Pinpoint the cell where the given text exists, returning its [x, y] midpoint coordinate. 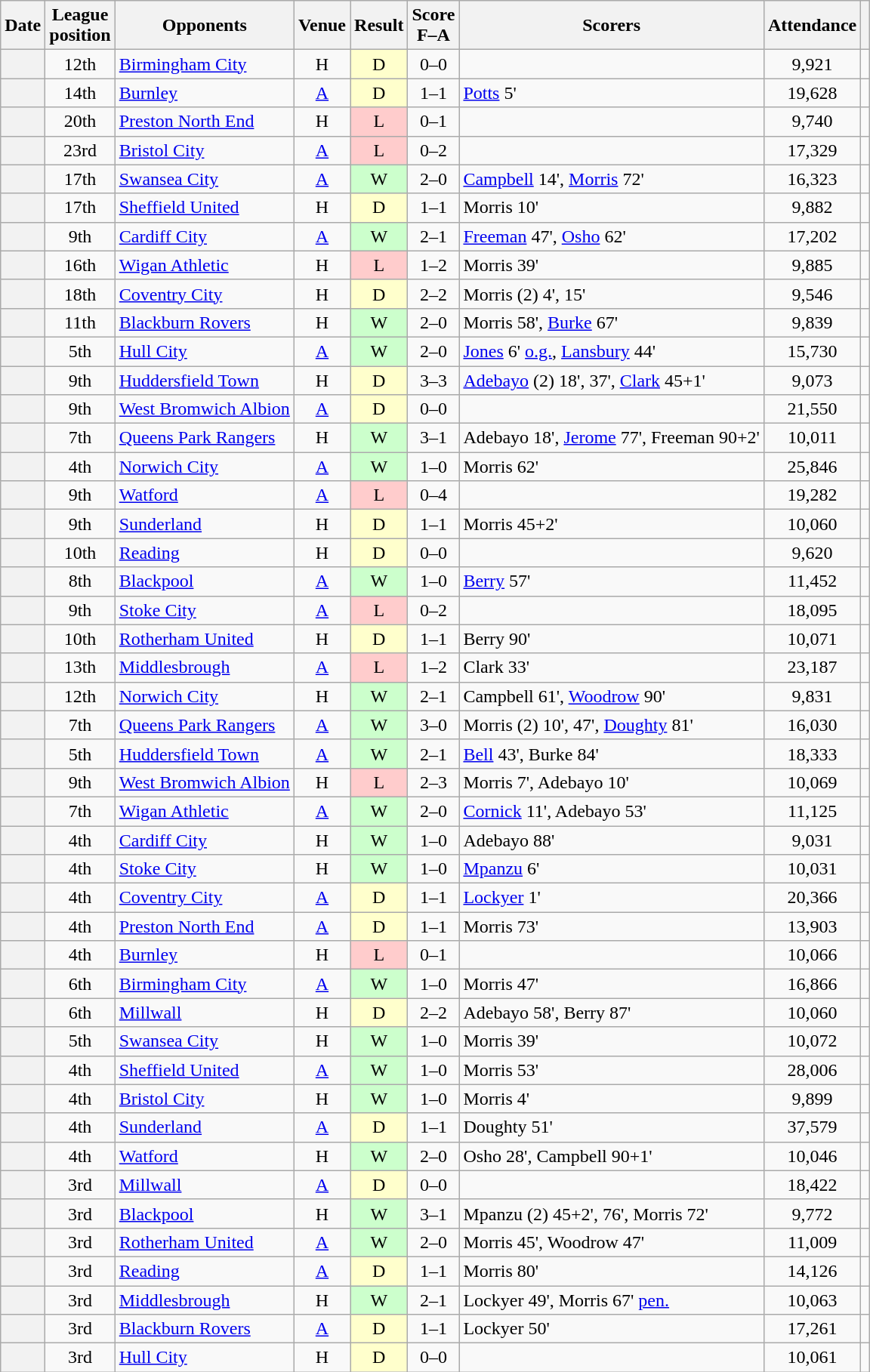
Potts 5' [612, 93]
Morris (2) 10', 47', Doughty 81' [612, 725]
Opponents [204, 26]
10,069 [812, 782]
Morris 45', Woodrow 47' [612, 1242]
23rd [80, 150]
Bell 43', Burke 84' [612, 754]
Adebayo 18', Jerome 77', Freeman 90+2' [612, 438]
Date [23, 26]
10,066 [812, 955]
Jones 6' o.g., Lansbury 44' [612, 351]
9,546 [812, 294]
10,031 [812, 869]
9,885 [812, 265]
16th [80, 265]
9,620 [812, 553]
Morris 7', Adebayo 10' [612, 782]
9,740 [812, 122]
Morris 58', Burke 67' [612, 322]
21,550 [812, 409]
ScoreF–A [433, 26]
Osho 28', Campbell 90+1' [612, 1156]
Doughty 51' [612, 1127]
18,333 [812, 754]
Adebayo 58', Berry 87' [612, 1013]
9,839 [812, 322]
Morris 80' [612, 1271]
3–0 [433, 725]
14,126 [812, 1271]
Adebayo (2) 18', 37', Clark 45+1' [612, 380]
15,730 [812, 351]
Lockyer 49', Morris 67' pen. [612, 1300]
23,187 [812, 668]
20th [80, 122]
18,422 [812, 1185]
Venue [322, 26]
11,009 [812, 1242]
14th [80, 93]
13,903 [812, 926]
19,282 [812, 495]
Clark 33' [612, 668]
19,628 [812, 93]
Cornick 11', Adebayo 53' [612, 811]
3–3 [433, 380]
9,772 [812, 1213]
16,323 [812, 179]
18,095 [812, 610]
Morris (2) 4', 15' [612, 294]
8th [80, 581]
20,366 [812, 898]
Campbell 61', Woodrow 90' [612, 696]
2–3 [433, 782]
Freeman 47', Osho 62' [612, 236]
18th [80, 294]
0–4 [433, 495]
11,452 [812, 581]
Morris 4' [612, 1099]
10,071 [812, 639]
Campbell 14', Morris 72' [612, 179]
11th [80, 322]
28,006 [812, 1070]
37,579 [812, 1127]
11,125 [812, 811]
9,921 [812, 64]
Morris 10' [612, 208]
Mpanzu (2) 45+2', 76', Morris 72' [612, 1213]
17,329 [812, 150]
Berry 57' [612, 581]
Morris 53' [612, 1070]
25,846 [812, 467]
Berry 90' [612, 639]
9,882 [812, 208]
9,899 [812, 1099]
13th [80, 668]
Morris 47' [612, 984]
Adebayo 88' [612, 840]
10,046 [812, 1156]
10,061 [812, 1358]
9,031 [812, 840]
Attendance [812, 26]
10,011 [812, 438]
10,063 [812, 1300]
Morris 45+2' [612, 524]
10,072 [812, 1041]
Lockyer 1' [612, 898]
17,202 [812, 236]
16,866 [812, 984]
17,261 [812, 1329]
Scorers [612, 26]
16,030 [812, 725]
Result [379, 26]
Mpanzu 6' [612, 869]
Morris 73' [612, 926]
Morris 62' [612, 467]
Lockyer 50' [612, 1329]
Leagueposition [80, 26]
9,831 [812, 696]
9,073 [812, 380]
